Determine the (x, y) coordinate at the center of the cell enclosing the given text.  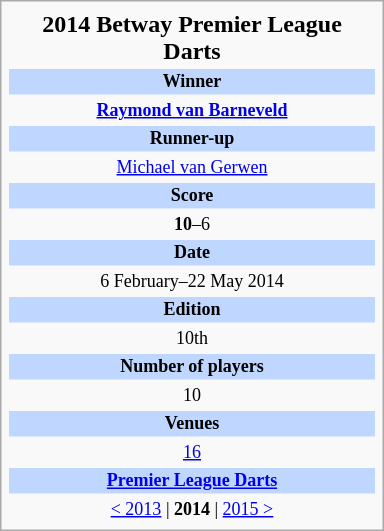
Raymond van Barneveld (192, 111)
Score (192, 196)
2014 Betway Premier League Darts (192, 38)
Edition (192, 310)
Winner (192, 82)
Michael van Gerwen (192, 168)
6 February–22 May 2014 (192, 282)
10–6 (192, 225)
Runner-up (192, 139)
Date (192, 253)
Venues (192, 424)
Number of players (192, 367)
10 (192, 396)
16 (192, 453)
Premier League Darts (192, 481)
< 2013 | 2014 | 2015 > (192, 510)
10th (192, 339)
